Provide the [x, y] coordinate of the cell's center where the given text is located.  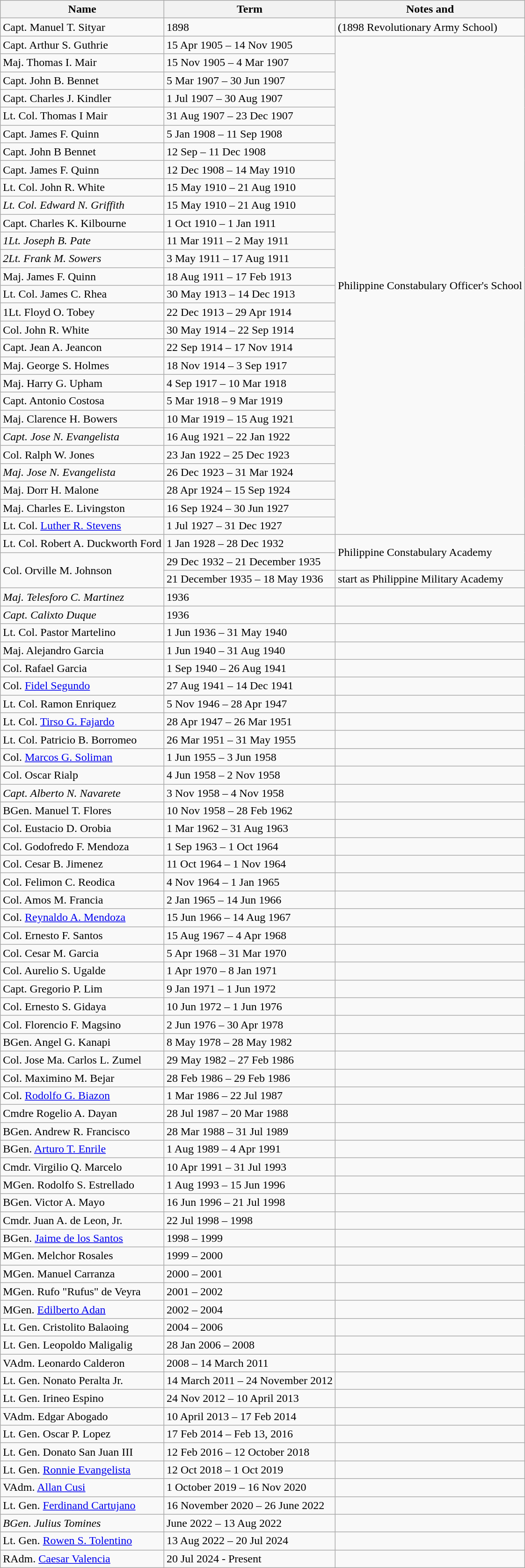
Lt. Col. Tirso G. Fajardo [82, 722]
1 Sep 1940 – 26 Aug 1941 [249, 668]
Cmdr. Juan A. de Leon, Jr. [82, 1220]
2Lt. Frank M. Sowers [82, 259]
Lt. Gen. Leopoldo Maligalig [82, 1345]
5 Jan 1908 – 11 Sep 1908 [249, 134]
Lt. Col. James C. Rhea [82, 294]
27 Aug 1941 – 14 Dec 1941 [249, 686]
Lt. Gen. Donato San Juan III [82, 1452]
Capt. Antonio Costosa [82, 401]
10 April 2013 – 17 Feb 2014 [249, 1416]
5 Mar 1907 – 30 Jun 1907 [249, 80]
1 Jun 1936 – 31 May 1940 [249, 633]
1 Oct 1910 – 1 Jan 1911 [249, 223]
Maj. Harry G. Upham [82, 383]
10 Jun 1972 – 1 Jun 1976 [249, 1006]
MGen. Edilberto Adan [82, 1309]
13 Aug 2022 – 20 Jul 2024 [249, 1541]
Maj. Thomas I. Mair [82, 63]
Col. Ernesto S. Gidaya [82, 1006]
Lt. Col. John R. White [82, 187]
(1898 Revolutionary Army School) [430, 27]
15 Jun 1966 – 14 Aug 1967 [249, 918]
26 Mar 1951 – 31 May 1955 [249, 739]
1 Jun 1940 – 31 Aug 1940 [249, 650]
Notes and [430, 9]
Term [249, 9]
Lt. Col. Thomas I Mair [82, 116]
10 Apr 1991 – 31 Jul 1993 [249, 1167]
BGen. Jaime de los Santos [82, 1238]
10 Mar 1919 – 15 Aug 1921 [249, 419]
1 Mar 1986 – 22 Jul 1987 [249, 1096]
June 2022 – 13 Aug 2022 [249, 1523]
Lt. Col. Robert A. Duckworth Ford [82, 544]
5 Apr 1968 – 31 Mar 1970 [249, 953]
1 Sep 1963 – 1 Oct 1964 [249, 846]
22 Dec 1913 – 29 Apr 1914 [249, 312]
Col. John R. White [82, 330]
BGen. Arturo T. Enrile [82, 1149]
Lt. Gen. Cristolito Balaoing [82, 1327]
Col. Amos M. Francia [82, 900]
4 Nov 1964 – 1 Jan 1965 [249, 882]
Lt. Gen. Nonato Peralta Jr. [82, 1381]
Lt. Gen. Irineo Espino [82, 1399]
10 Nov 1958 – 28 Feb 1962 [249, 811]
12 Oct 2018 – 1 Oct 2019 [249, 1470]
1 Aug 1993 – 15 Jun 1996 [249, 1185]
1Lt. Floyd O. Tobey [82, 312]
1998 – 1999 [249, 1238]
1Lt. Joseph B. Pate [82, 241]
2002 – 2004 [249, 1309]
Lt. Col. Pastor Martelino [82, 633]
MGen. Manuel Carranza [82, 1274]
Maj. Telesforo C. Martinez [82, 597]
Col. Oscar Rialp [82, 775]
Col. Aurelio S. Ugalde [82, 971]
Lt. Col. Luther R. Stevens [82, 526]
2 Jun 1976 – 30 Apr 1978 [249, 1024]
28 Mar 1988 – 31 Jul 1989 [249, 1131]
BGen. Victor A. Mayo [82, 1203]
18 Aug 1911 – 17 Feb 1913 [249, 277]
Cmdr. Virgilio Q. Marcelo [82, 1167]
MGen. Melchor Rosales [82, 1256]
28 Apr 1924 – 15 Sep 1924 [249, 490]
9 Jan 1971 – 1 Jun 1972 [249, 989]
2001 – 2002 [249, 1291]
VAdm. Edgar Abogado [82, 1416]
Maj. Dorr H. Malone [82, 490]
15 Aug 1967 – 4 Apr 1968 [249, 935]
11 Oct 1964 – 1 Nov 1964 [249, 864]
2008 – 14 March 2011 [249, 1363]
Maj. James F. Quinn [82, 277]
16 Aug 1921 – 22 Jan 1922 [249, 437]
21 December 1935 – 18 May 1936 [249, 579]
23 Jan 1922 – 25 Dec 1923 [249, 454]
Capt. Gregorio P. Lim [82, 989]
2000 – 2001 [249, 1274]
1 Jul 1907 – 30 Aug 1907 [249, 98]
1999 – 2000 [249, 1256]
BGen. Manuel T. Flores [82, 811]
MGen. Rodolfo S. Estrellado [82, 1185]
Col. Jose Ma. Carlos L. Zumel [82, 1060]
Lt. Gen. Rowen S. Tolentino [82, 1541]
11 Mar 1911 – 2 May 1911 [249, 241]
28 Jul 1987 – 20 Mar 1988 [249, 1114]
BGen. Andrew R. Francisco [82, 1131]
Capt. Jose N. Evangelista [82, 437]
1 Jan 1928 – 28 Dec 1932 [249, 544]
VAdm. Leonardo Calderon [82, 1363]
Col. Fidel Segundo [82, 686]
1 Jun 1955 – 3 Jun 1958 [249, 757]
30 May 1913 – 14 Dec 1913 [249, 294]
12 Dec 1908 – 14 May 1910 [249, 169]
Philippine Constabulary Academy [430, 553]
Col. Cesar B. Jimenez [82, 864]
28 Jan 2006 – 2008 [249, 1345]
Capt. Arthur S. Guthrie [82, 45]
12 Sep – 11 Dec 1908 [249, 152]
1 October 2019 – 16 Nov 2020 [249, 1488]
5 Nov 1946 – 28 Apr 1947 [249, 704]
Lt. Col. Edward N. Griffith [82, 205]
VAdm. Allan Cusi [82, 1488]
Col. Rodolfo G. Biazon [82, 1096]
Capt. John B. Bennet [82, 80]
Col. Felimon C. Reodica [82, 882]
22 Jul 1998 – 1998 [249, 1220]
Col. Ernesto F. Santos [82, 935]
29 Dec 1932 – 21 December 1935 [249, 562]
Col. Cesar M. Garcia [82, 953]
14 March 2011 – 24 November 2012 [249, 1381]
17 Feb 2014 – Feb 13, 2016 [249, 1434]
Maj. Charles E. Livingston [82, 508]
1 Aug 1989 – 4 Apr 1991 [249, 1149]
1 Mar 1962 – 31 Aug 1963 [249, 829]
1 Apr 1970 – 8 Jan 1971 [249, 971]
BGen. Angel G. Kanapi [82, 1042]
2 Jan 1965 – 14 Jun 1966 [249, 900]
16 November 2020 – 26 June 2022 [249, 1505]
Col. Rafael Garcia [82, 668]
Col. Eustacio D. Orobia [82, 829]
31 Aug 1907 – 23 Dec 1907 [249, 116]
16 Sep 1924 – 30 Jun 1927 [249, 508]
Lt. Col. Ramon Enriquez [82, 704]
Lt. Gen. Ferdinand Cartujano [82, 1505]
Philippine Constabulary Officer's School [430, 285]
Col. Florencio F. Magsino [82, 1024]
Maj. George S. Holmes [82, 365]
3 Nov 1958 – 4 Nov 1958 [249, 793]
RAdm. Caesar Valencia [82, 1559]
1898 [249, 27]
12 Feb 2016 – 12 October 2018 [249, 1452]
MGen. Rufo "Rufus" de Veyra [82, 1291]
Col. Marcos G. Soliman [82, 757]
16 Jun 1996 – 21 Jul 1998 [249, 1203]
Maj. Jose N. Evangelista [82, 472]
Lt. Gen. Ronnie Evangelista [82, 1470]
Name [82, 9]
Capt. John B Bennet [82, 152]
30 May 1914 – 22 Sep 1914 [249, 330]
1 Jul 1927 – 31 Dec 1927 [249, 526]
Col. Ralph W. Jones [82, 454]
BGen. Julius Tomines [82, 1523]
Maj. Clarence H. Bowers [82, 419]
Capt. Alberto N. Navarete [82, 793]
Maj. Alejandro Garcia [82, 650]
Lt. Gen. Oscar P. Lopez [82, 1434]
Capt. Calixto Duque [82, 615]
4 Sep 1917 – 10 Mar 1918 [249, 383]
2004 – 2006 [249, 1327]
5 Mar 1918 – 9 Mar 1919 [249, 401]
Col. Reynaldo A. Mendoza [82, 918]
Capt. Jean A. Jeancon [82, 348]
Col. Orville M. Johnson [82, 570]
15 Nov 1905 – 4 Mar 1907 [249, 63]
28 Feb 1986 – 29 Feb 1986 [249, 1078]
Capt. Charles K. Kilbourne [82, 223]
22 Sep 1914 – 17 Nov 1914 [249, 348]
3 May 1911 – 17 Aug 1911 [249, 259]
29 May 1982 – 27 Feb 1986 [249, 1060]
start as Philippine Military Academy [430, 579]
20 Jul 2024 - Present [249, 1559]
Col. Godofredo F. Mendoza [82, 846]
4 Jun 1958 – 2 Nov 1958 [249, 775]
28 Apr 1947 – 26 Mar 1951 [249, 722]
26 Dec 1923 – 31 Mar 1924 [249, 472]
Lt. Col. Patricio B. Borromeo [82, 739]
8 May 1978 – 28 May 1982 [249, 1042]
Capt. Manuel T. Sityar [82, 27]
Capt. Charles J. Kindler [82, 98]
Cmdre Rogelio A. Dayan [82, 1114]
Col. Maximino M. Bejar [82, 1078]
18 Nov 1914 – 3 Sep 1917 [249, 365]
24 Nov 2012 – 10 April 2013 [249, 1399]
15 Apr 1905 – 14 Nov 1905 [249, 45]
